Return [x, y] of the center of cell containing provided text 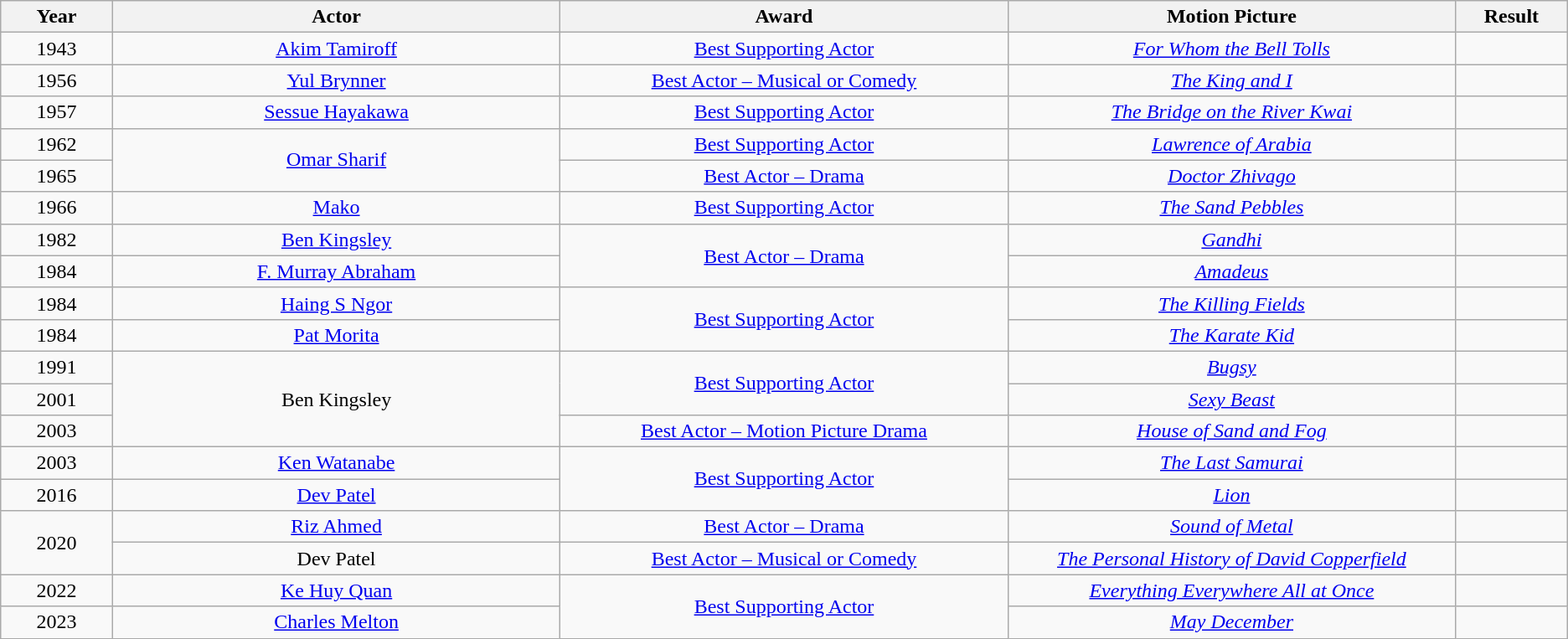
1965 [57, 176]
Amadeus [1231, 271]
Year [57, 17]
Award [784, 17]
Bugsy [1231, 367]
Result [1512, 17]
House of Sand and Fog [1231, 431]
Actor [336, 17]
Lawrence of Arabia [1231, 144]
1966 [57, 208]
May December [1231, 622]
1962 [57, 144]
1956 [57, 80]
Sexy Beast [1231, 399]
Motion Picture [1231, 17]
The Killing Fields [1231, 303]
Everything Everywhere All at Once [1231, 590]
Sessue Hayakawa [336, 112]
The King and I [1231, 80]
2020 [57, 543]
Gandhi [1231, 240]
1957 [57, 112]
2022 [57, 590]
Best Actor – Motion Picture Drama [784, 431]
2023 [57, 622]
1982 [57, 240]
Riz Ahmed [336, 527]
The Personal History of David Copperfield [1231, 559]
Ken Watanabe [336, 463]
Doctor Zhivago [1231, 176]
Charles Melton [336, 622]
Ke Huy Quan [336, 590]
Omar Sharif [336, 160]
The Bridge on the River Kwai [1231, 112]
2001 [57, 399]
Sound of Metal [1231, 527]
Yul Brynner [336, 80]
The Karate Kid [1231, 335]
Lion [1231, 495]
Mako [336, 208]
F. Murray Abraham [336, 271]
The Sand Pebbles [1231, 208]
1943 [57, 49]
Haing S Ngor [336, 303]
The Last Samurai [1231, 463]
1991 [57, 367]
2016 [57, 495]
Pat Morita [336, 335]
Akim Tamiroff [336, 49]
For Whom the Bell Tolls [1231, 49]
